Scan for the cell matching the given text and deliver its [x, y] coordinate at center. 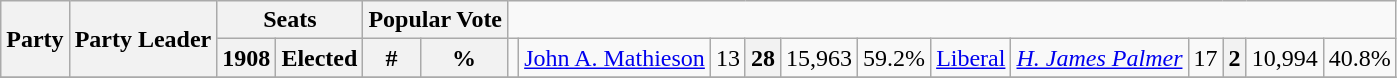
10,994 [1284, 58]
Party [35, 39]
# [392, 58]
Party Leader [143, 39]
Popular Vote [436, 20]
John A. Mathieson [615, 58]
Elected [320, 58]
% [464, 58]
17 [1206, 58]
15,963 [818, 58]
13 [728, 58]
28 [762, 58]
Seats [290, 20]
59.2% [894, 58]
2 [1234, 58]
40.8% [1360, 58]
H. James Palmer [1100, 58]
1908 [246, 58]
Liberal [971, 58]
